Determine the (X, Y) coordinate at the center of the cell enclosing the given text.  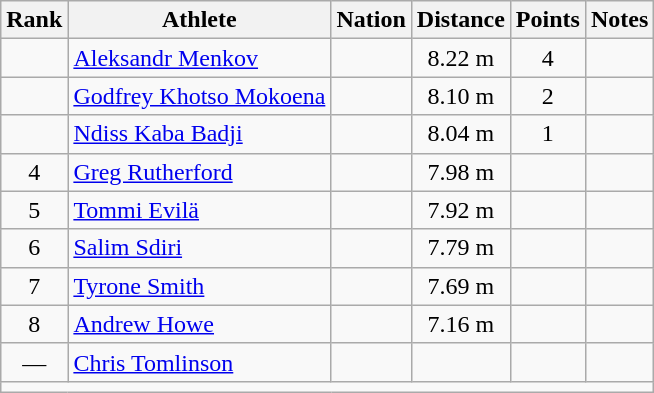
Points (548, 20)
Ndiss Kaba Badji (200, 134)
7.98 m (460, 172)
Notes (619, 20)
6 (34, 248)
7.92 m (460, 210)
2 (548, 96)
7.16 m (460, 324)
8.10 m (460, 96)
7 (34, 286)
Nation (371, 20)
— (34, 362)
Andrew Howe (200, 324)
Tommi Evilä (200, 210)
5 (34, 210)
8.22 m (460, 58)
Rank (34, 20)
Distance (460, 20)
Greg Rutherford (200, 172)
7.69 m (460, 286)
8 (34, 324)
Aleksandr Menkov (200, 58)
8.04 m (460, 134)
7.79 m (460, 248)
Athlete (200, 20)
Tyrone Smith (200, 286)
Godfrey Khotso Mokoena (200, 96)
Salim Sdiri (200, 248)
1 (548, 134)
Chris Tomlinson (200, 362)
